Search for the cell housing the specified text and yield its (X, Y) center coordinate. 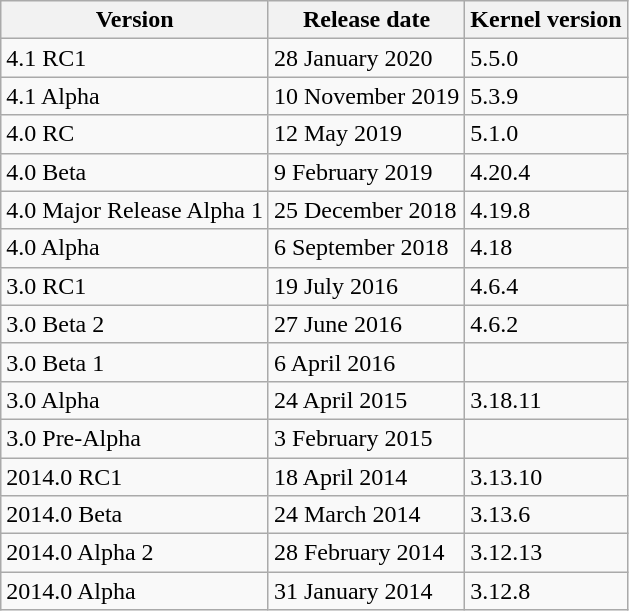
25 December 2018 (366, 210)
4.0 Alpha (135, 248)
4.19.8 (546, 210)
4.6.2 (546, 324)
28 January 2020 (366, 58)
4.6.4 (546, 286)
Version (135, 20)
3.0 Beta 2 (135, 324)
2014.0 Alpha (135, 591)
5.5.0 (546, 58)
4.18 (546, 248)
3.0 Alpha (135, 400)
Kernel version (546, 20)
4.20.4 (546, 172)
27 June 2016 (366, 324)
5.3.9 (546, 96)
6 September 2018 (366, 248)
5.1.0 (546, 134)
24 March 2014 (366, 515)
4.0 Beta (135, 172)
28 February 2014 (366, 553)
10 November 2019 (366, 96)
31 January 2014 (366, 591)
4.0 RC (135, 134)
2014.0 Alpha 2 (135, 553)
3.0 Beta 1 (135, 362)
6 April 2016 (366, 362)
24 April 2015 (366, 400)
18 April 2014 (366, 477)
3.13.10 (546, 477)
2014.0 Beta (135, 515)
4.0 Major Release Alpha 1 (135, 210)
2014.0 RC1 (135, 477)
3.18.11 (546, 400)
3.12.8 (546, 591)
Release date (366, 20)
3 February 2015 (366, 438)
3.12.13 (546, 553)
4.1 RC1 (135, 58)
3.13.6 (546, 515)
9 February 2019 (366, 172)
3.0 RC1 (135, 286)
3.0 Pre-Alpha (135, 438)
4.1 Alpha (135, 96)
19 July 2016 (366, 286)
12 May 2019 (366, 134)
